From the cell containing the given text, extract its center point as (x, y) coordinate. 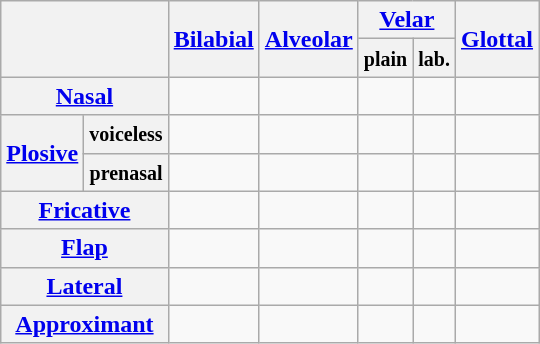
Velar (406, 20)
Bilabial (214, 39)
Flap (84, 248)
voiceless (126, 134)
Lateral (84, 286)
prenasal (126, 172)
Glottal (496, 39)
Alveolar (308, 39)
Plosive (42, 153)
plain (385, 58)
lab. (434, 58)
Fricative (84, 210)
Approximant (84, 324)
Nasal (84, 96)
